Pinpoint the cell where the given text exists, returning its [x, y] midpoint coordinate. 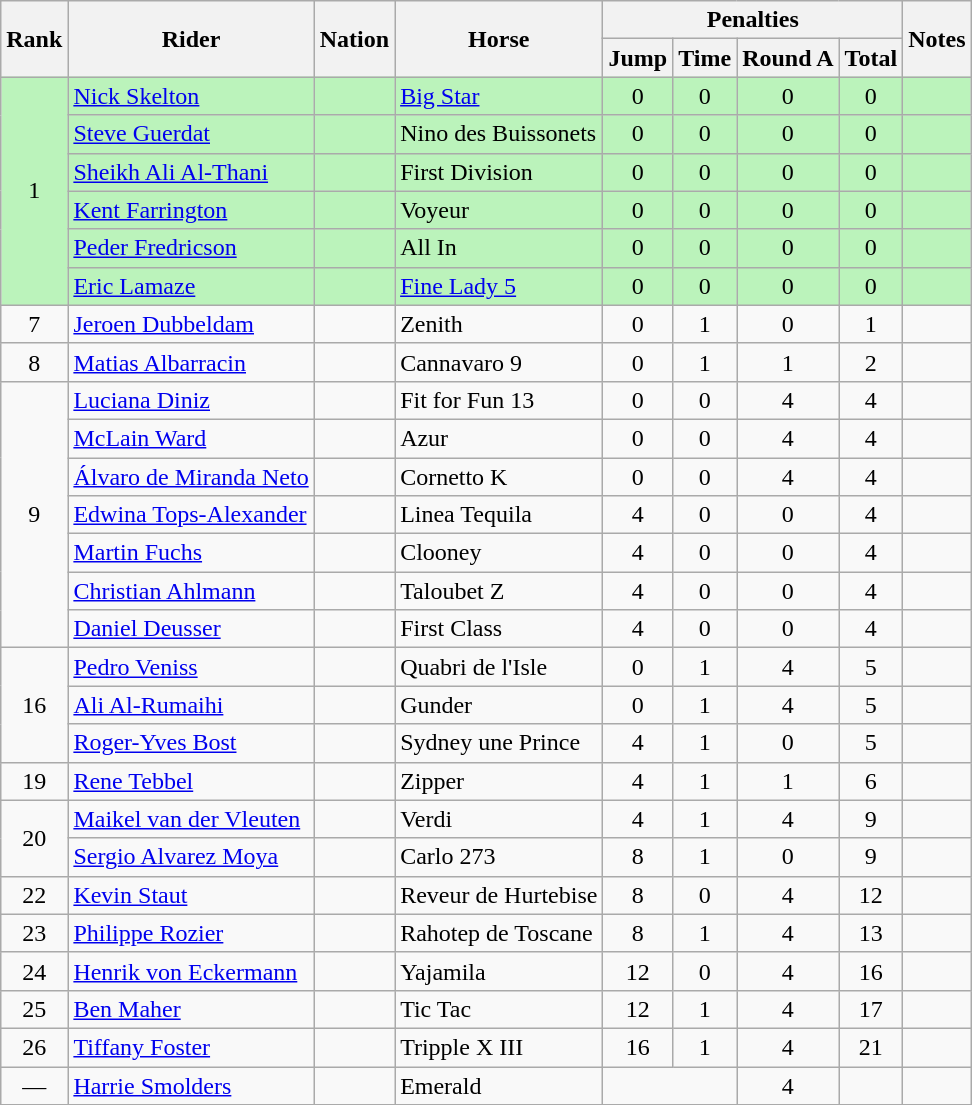
Sheikh Ali Al-Thani [191, 172]
Rahotep de Toscane [499, 933]
Penalties [753, 20]
24 [34, 971]
Tic Tac [499, 1009]
Jeroen Dubbeldam [191, 324]
26 [34, 1047]
Sydney une Prince [499, 743]
Cornetto K [499, 477]
20 [34, 838]
Ben Maher [191, 1009]
Yajamila [499, 971]
21 [871, 1047]
Henrik von Eckermann [191, 971]
Reveur de Hurtebise [499, 895]
Total [871, 58]
Matias Albarracin [191, 362]
Time [705, 58]
Tiffany Foster [191, 1047]
Voyeur [499, 210]
Kent Farrington [191, 210]
Cannavaro 9 [499, 362]
Linea Tequila [499, 515]
23 [34, 933]
Edwina Tops-Alexander [191, 515]
Fine Lady 5 [499, 286]
Nino des Buissonets [499, 134]
First Division [499, 172]
Eric Lamaze [191, 286]
Ali Al-Rumaihi [191, 705]
Steve Guerdat [191, 134]
Rank [34, 39]
7 [34, 324]
Tripple X III [499, 1047]
Pedro Veniss [191, 667]
Philippe Rozier [191, 933]
Horse [499, 39]
Emerald [499, 1085]
Rene Tebbel [191, 781]
Clooney [499, 553]
Daniel Deusser [191, 629]
Carlo 273 [499, 857]
Fit for Fun 13 [499, 400]
McLain Ward [191, 438]
Nation [354, 39]
25 [34, 1009]
19 [34, 781]
Nick Skelton [191, 96]
Martin Fuchs [191, 553]
Harrie Smolders [191, 1085]
Quabri de l'Isle [499, 667]
Rider [191, 39]
All In [499, 248]
Big Star [499, 96]
Zenith [499, 324]
Azur [499, 438]
Kevin Staut [191, 895]
Luciana Diniz [191, 400]
Sergio Alvarez Moya [191, 857]
Notes [937, 39]
13 [871, 933]
2 [871, 362]
6 [871, 781]
Jump [638, 58]
Peder Fredricson [191, 248]
First Class [499, 629]
Taloubet Z [499, 591]
17 [871, 1009]
— [34, 1085]
22 [34, 895]
Maikel van der Vleuten [191, 819]
Álvaro de Miranda Neto [191, 477]
Roger-Yves Bost [191, 743]
Gunder [499, 705]
Round A [788, 58]
Christian Ahlmann [191, 591]
Zipper [499, 781]
Verdi [499, 819]
